For the text-containing cell, return its midpoint in [x, y] coordinate format. 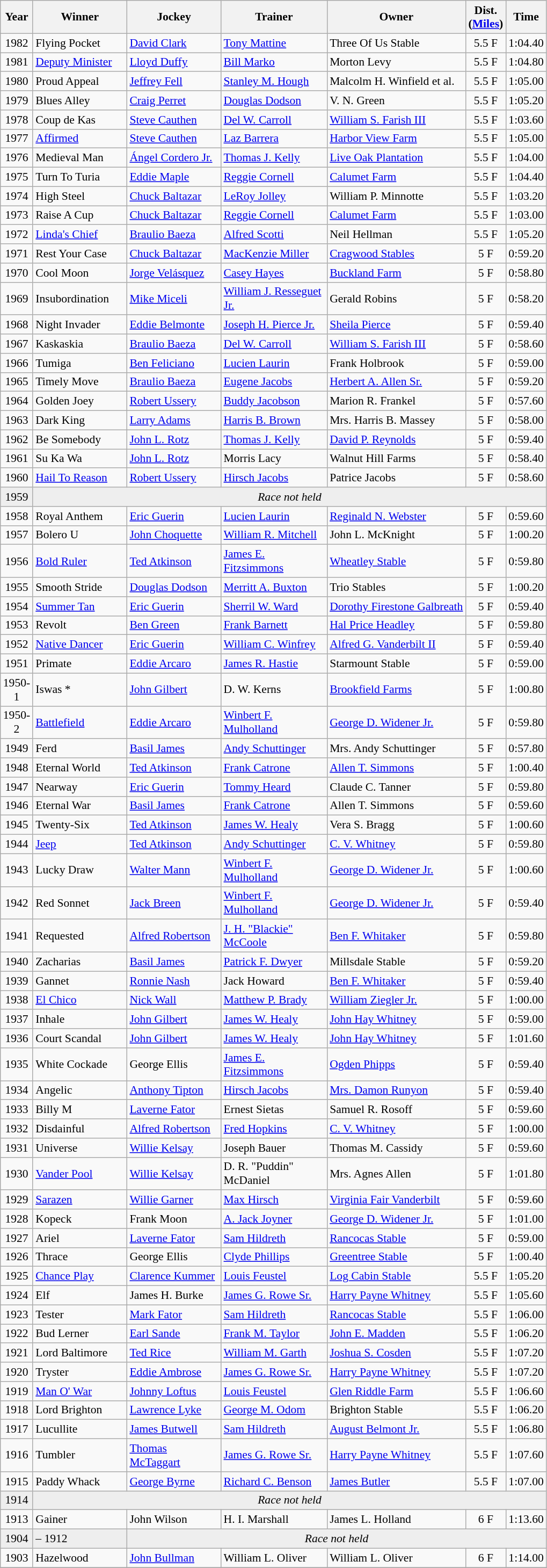
1929 [17, 1200]
1969 [17, 299]
J. H. "Blackie" McCoole [274, 936]
Log Cabin Stable [396, 1276]
1945 [17, 825]
Eddie Maple [174, 177]
Thrace [79, 1257]
Frank Barnett [274, 625]
LeRoy Jolley [274, 196]
1:05.60 [526, 1296]
John Wilson [174, 1520]
Walter Mann [174, 870]
Alfred Scotti [274, 235]
Bud Lerner [79, 1334]
1961 [17, 459]
Eddie Ambrose [174, 1372]
1:03.00 [526, 215]
Johnny Loftus [174, 1391]
Smooth Stride [79, 587]
August Belmont Jr. [396, 1429]
John Bullman [174, 1558]
White Cockade [79, 1065]
Nick Wall [174, 1000]
1:07.00 [526, 1482]
Mrs. Damon Runyon [396, 1090]
Ben Green [174, 625]
1913 [17, 1520]
Mrs. Harris B. Massey [396, 421]
MacKenzie Miller [274, 254]
Summer Tan [79, 606]
1943 [17, 870]
Buddy Jacobson [274, 401]
High Steel [79, 196]
Universe [79, 1148]
1916 [17, 1456]
1946 [17, 806]
William P. Minnotte [396, 196]
Ben Feliciano [174, 363]
John E. Madden [396, 1334]
Disdainful [79, 1129]
Jeffrey Fell [174, 82]
Thomas McTaggart [174, 1456]
1973 [17, 215]
1962 [17, 439]
James H. Burke [174, 1296]
Deputy Minister [79, 62]
1959 [17, 497]
Jockey [174, 17]
Ogden Phipps [396, 1065]
John L. McKnight [396, 535]
Chance Play [79, 1276]
Su Ka Wa [79, 459]
1:07.60 [526, 1456]
Iswas * [79, 690]
Bill Marko [274, 62]
Billy M [79, 1110]
1949 [17, 749]
1966 [17, 363]
Morris Lacy [274, 459]
1957 [17, 535]
George Byrne [174, 1482]
Zacharias [79, 962]
1:01.80 [526, 1173]
1940 [17, 962]
Joshua S. Cosden [396, 1353]
Mrs. Agnes Allen [396, 1173]
1974 [17, 196]
Neil Hellman [396, 235]
1956 [17, 561]
Three Of Us Stable [396, 43]
Royal Anthem [79, 516]
William R. Mitchell [274, 535]
1955 [17, 587]
Frank Holbrook [396, 363]
1:14.00 [526, 1558]
Elf [79, 1296]
Ted Rice [174, 1353]
1931 [17, 1148]
1939 [17, 981]
Time [526, 17]
Dorothy Firestone Galbreath [396, 606]
A. Jack Joyner [274, 1219]
Paddy Whack [79, 1482]
Revolt [79, 625]
0:57.60 [526, 401]
Jack Breen [174, 902]
Ariel [79, 1238]
Trainer [274, 17]
William M. Garth [274, 1353]
1979 [17, 100]
Eternal World [79, 768]
David P. Reynolds [396, 439]
Lord Brighton [79, 1410]
Starmount Stable [396, 664]
1976 [17, 158]
1951 [17, 664]
V. N. Green [396, 100]
Golden Joey [79, 401]
0:58.40 [526, 459]
Mike Miceli [174, 299]
Flying Pocket [79, 43]
Sarazen [79, 1200]
Patrice Jacobs [396, 478]
H. I. Marshall [274, 1520]
Red Sonnet [79, 902]
1:04.00 [526, 158]
El Chico [79, 1000]
1915 [17, 1482]
Reginald N. Webster [396, 516]
Primate [79, 664]
1937 [17, 1020]
Brighton Stable [396, 1410]
1964 [17, 401]
1924 [17, 1296]
1914 [17, 1500]
Vander Pool [79, 1173]
Walnut Hill Farms [396, 459]
James L. Holland [396, 1520]
Merritt A. Buxton [274, 587]
Harbor View Farm [396, 139]
Ronnie Nash [174, 981]
Eugene Jacobs [274, 382]
William J. Resseguet Jr. [274, 299]
Trio Stables [396, 587]
Be Somebody [79, 439]
Frank M. Taylor [274, 1334]
Tony Mattine [274, 43]
1948 [17, 768]
1903 [17, 1558]
Mark Fator [174, 1314]
0:58.80 [526, 273]
1:06.00 [526, 1314]
Marion R. Frankel [396, 401]
1970 [17, 273]
Tumbler [79, 1456]
Claude C. Tanner [396, 787]
Ernest Sietas [274, 1110]
Mrs. Andy Schuttinger [396, 749]
Hal Price Headley [396, 625]
1935 [17, 1065]
1930 [17, 1173]
Battlefield [79, 722]
Samuel R. Rosoff [396, 1110]
1936 [17, 1038]
Patrick F. Dwyer [274, 962]
1934 [17, 1090]
Year [17, 17]
1:03.60 [526, 120]
Harris B. Brown [274, 421]
1920 [17, 1372]
Malcolm H. Winfield et al. [396, 82]
Dark King [79, 421]
Joseph H. Pierce Jr. [274, 325]
1967 [17, 344]
Stanley M. Hough [274, 82]
Affirmed [79, 139]
Thomas M. Cassidy [396, 1148]
Requested [79, 936]
1944 [17, 844]
James Butler [396, 1482]
Timely Move [79, 382]
Kopeck [79, 1219]
Eternal War [79, 806]
1972 [17, 235]
Gannet [79, 981]
Lloyd Duffy [174, 62]
William C. Winfrey [274, 645]
Tryster [79, 1372]
John Choquette [174, 535]
Wheatley Stable [396, 561]
1971 [17, 254]
Gerald Robins [396, 299]
Jeep [79, 844]
James Butwell [174, 1429]
1978 [17, 120]
Court Scandal [79, 1038]
Lawrence Lyke [174, 1410]
Linda's Chief [79, 235]
1968 [17, 325]
Clyde Phillips [274, 1257]
Bold Ruler [79, 561]
Millsdale Stable [396, 962]
Live Oak Plantation [396, 158]
0:58.00 [526, 421]
Matthew P. Brady [274, 1000]
1:04.80 [526, 62]
Medieval Man [79, 158]
1921 [17, 1353]
Morton Levy [396, 62]
1941 [17, 936]
Proud Appeal [79, 82]
Sherril W. Ward [274, 606]
1927 [17, 1238]
1938 [17, 1000]
Kaskaskia [79, 344]
Twenty-Six [79, 825]
1950-1 [17, 690]
1963 [17, 421]
1977 [17, 139]
Alfred G. Vanderbilt II [396, 645]
Bolero U [79, 535]
Owner [396, 17]
1932 [17, 1129]
1965 [17, 382]
Hail To Reason [79, 478]
1922 [17, 1334]
Clarence Kummer [174, 1276]
Buckland Farm [396, 273]
0:57.80 [526, 749]
Willie Garner [174, 1200]
1960 [17, 478]
Native Dancer [79, 645]
Virginia Fair Vanderbilt [396, 1200]
Rest Your Case [79, 254]
Fred Hopkins [274, 1129]
1:01.60 [526, 1038]
Hazelwood [79, 1558]
Cragwood Stables [396, 254]
Coup de Kas [79, 120]
1:01.00 [526, 1219]
Lucky Draw [79, 870]
1933 [17, 1110]
Glen Riddle Farm [396, 1391]
1950-2 [17, 722]
1923 [17, 1314]
Ángel Cordero Jr. [174, 158]
Raise A Cup [79, 215]
1952 [17, 645]
Anthony Tipton [174, 1090]
– 1912 [79, 1539]
1954 [17, 606]
Tommy Heard [274, 787]
William Ziegler Jr. [396, 1000]
Frank Moon [174, 1219]
1904 [17, 1539]
Richard C. Benson [274, 1482]
Sheila Pierce [396, 325]
Craig Perret [174, 100]
Vera S. Bragg [396, 825]
1:06.80 [526, 1429]
Ferd [79, 749]
1:13.60 [526, 1520]
Brookfield Farms [396, 690]
1926 [17, 1257]
Gainer [79, 1520]
1917 [17, 1429]
1918 [17, 1410]
0:58.20 [526, 299]
Laz Barrera [274, 139]
Turn To Turia [79, 177]
1942 [17, 902]
1980 [17, 82]
1:00.80 [526, 690]
1:03.20 [526, 196]
Herbert A. Allen Sr. [396, 382]
Nearway [79, 787]
Jorge Velásquez [174, 273]
Man O' War [79, 1391]
1928 [17, 1219]
Blues Alley [79, 100]
George M. Odom [274, 1410]
Angelic [79, 1090]
James R. Hastie [274, 664]
Jack Howard [274, 981]
1:06.60 [526, 1391]
Casey Hayes [274, 273]
1947 [17, 787]
1953 [17, 625]
Lord Baltimore [79, 1353]
Dist. (Miles) [485, 17]
Insubordination [79, 299]
Tumiga [79, 363]
Night Invader [79, 325]
Inhale [79, 1020]
Earl Sande [174, 1334]
1919 [17, 1391]
Joseph Bauer [274, 1148]
Tester [79, 1314]
1975 [17, 177]
Max Hirsch [274, 1200]
Winner [79, 17]
Eddie Belmonte [174, 325]
1982 [17, 43]
1981 [17, 62]
1925 [17, 1276]
David Clark [174, 43]
Greentree Stable [396, 1257]
D. W. Kerns [274, 690]
1958 [17, 516]
D. R. "Puddin" McDaniel [274, 1173]
Cool Moon [79, 273]
Larry Adams [174, 421]
Lucullite [79, 1429]
